For the text-containing cell, return its midpoint in (x, y) coordinate format. 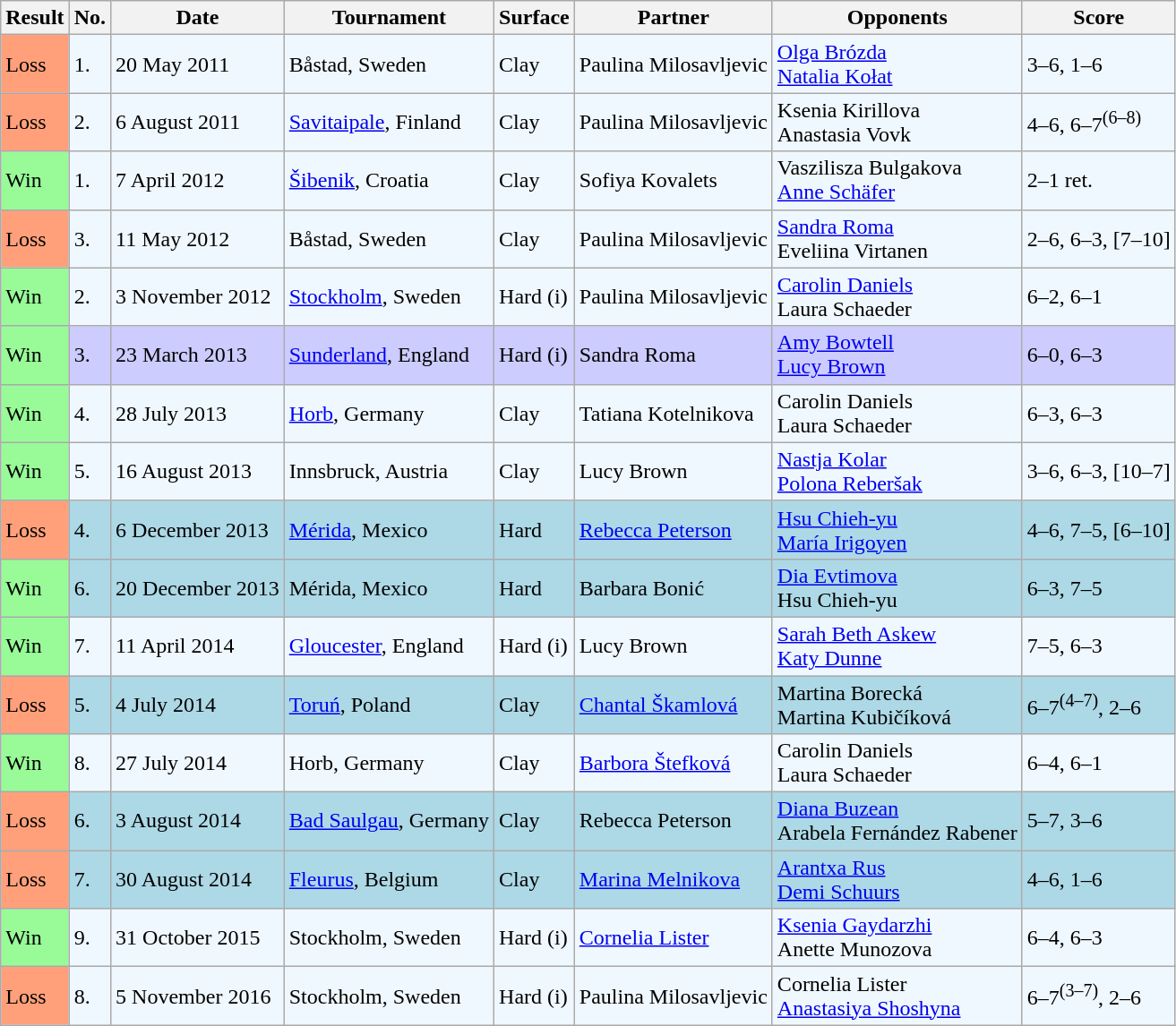
Amy Bowtell Lucy Brown (897, 355)
3–6, 1–6 (1098, 64)
28 July 2013 (198, 414)
Martina Borecká Martina Kubičíková (897, 704)
6–0, 6–3 (1098, 355)
27 July 2014 (198, 763)
30 August 2014 (198, 879)
Nastja Kolar Polona Reberšak (897, 471)
Gloucester, England (389, 646)
Result (35, 18)
Sofiya Kovalets (674, 181)
Arantxa Rus Demi Schuurs (897, 879)
20 December 2013 (198, 587)
Ksenia Gaydarzhi Anette Munozova (897, 938)
23 March 2013 (198, 355)
Chantal Škamlová (674, 704)
31 October 2015 (198, 938)
Opponents (897, 18)
Surface (535, 18)
Diana Buzean Arabela Fernández Rabener (897, 822)
Hsu Chieh-yu María Irigoyen (897, 530)
4–6, 1–6 (1098, 879)
Toruń, Poland (389, 704)
6–7(3–7), 2–6 (1098, 996)
3–6, 6–3, [10–7] (1098, 471)
Tournament (389, 18)
Sandra Roma (674, 355)
5 November 2016 (198, 996)
5–7, 3–6 (1098, 822)
3 November 2012 (198, 297)
4 July 2014 (198, 704)
6–3, 6–3 (1098, 414)
Olga Brózda Natalia Kołat (897, 64)
6 December 2013 (198, 530)
Date (198, 18)
4–6, 7–5, [6–10] (1098, 530)
Barbara Bonić (674, 587)
6 August 2011 (198, 122)
6–4, 6–3 (1098, 938)
6–7(4–7), 2–6 (1098, 704)
No. (90, 18)
16 August 2013 (198, 471)
Cornelia Lister (674, 938)
Sandra Roma Eveliina Virtanen (897, 238)
7 April 2012 (198, 181)
6–3, 7–5 (1098, 587)
Bad Saulgau, Germany (389, 822)
Tatiana Kotelnikova (674, 414)
Sunderland, England (389, 355)
Score (1098, 18)
2–6, 6–3, [7–10] (1098, 238)
6–4, 6–1 (1098, 763)
Savitaipale, Finland (389, 122)
Marina Melnikova (674, 879)
Barbora Štefková (674, 763)
11 April 2014 (198, 646)
Vaszilisza Bulgakova Anne Schäfer (897, 181)
Sarah Beth Askew Katy Dunne (897, 646)
20 May 2011 (198, 64)
Partner (674, 18)
9. (90, 938)
Fleurus, Belgium (389, 879)
Dia Evtimova Hsu Chieh-yu (897, 587)
6–2, 6–1 (1098, 297)
11 May 2012 (198, 238)
Innsbruck, Austria (389, 471)
Šibenik, Croatia (389, 181)
Cornelia Lister Anastasiya Shoshyna (897, 996)
3 August 2014 (198, 822)
2–1 ret. (1098, 181)
Ksenia Kirillova Anastasia Vovk (897, 122)
7–5, 6–3 (1098, 646)
4–6, 6–7(6–8) (1098, 122)
